Provide the (x, y) coordinate of the cell's center where the given text is located.  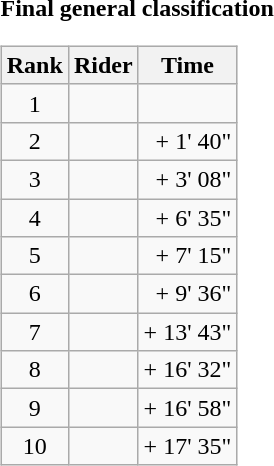
7 (34, 332)
+ 6' 35" (188, 217)
+ 1' 40" (188, 141)
+ 9' 36" (188, 294)
6 (34, 294)
+ 16' 32" (188, 370)
Time (188, 65)
4 (34, 217)
9 (34, 408)
+ 17' 35" (188, 446)
10 (34, 446)
+ 7' 15" (188, 256)
+ 16' 58" (188, 408)
+ 13' 43" (188, 332)
Rider (103, 65)
Rank (34, 65)
+ 3' 08" (188, 179)
3 (34, 179)
1 (34, 103)
8 (34, 370)
5 (34, 256)
2 (34, 141)
